Scan for the cell matching the given text and deliver its [X, Y] coordinate at center. 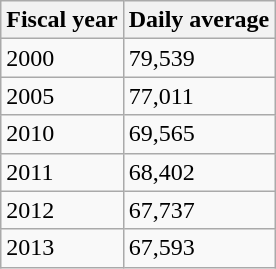
69,565 [199, 134]
67,737 [199, 210]
79,539 [199, 58]
2000 [62, 58]
2013 [62, 248]
Daily average [199, 20]
Fiscal year [62, 20]
67,593 [199, 248]
2011 [62, 172]
77,011 [199, 96]
68,402 [199, 172]
2012 [62, 210]
2010 [62, 134]
2005 [62, 96]
